Return [x, y] of the center of cell containing provided text 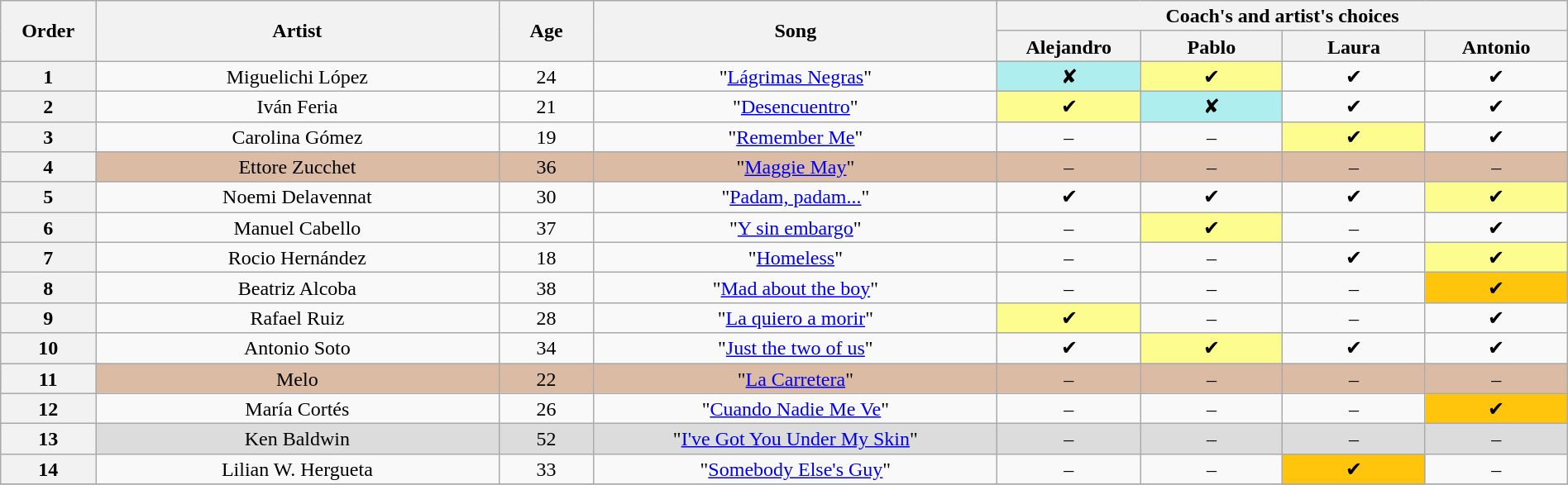
"Cuando Nadie Me Ve" [796, 408]
10 [48, 349]
"Y sin embargo" [796, 228]
2 [48, 106]
22 [546, 378]
Carolina Gómez [298, 137]
Lilian W. Hergueta [298, 469]
Pablo [1212, 46]
"Just the two of us" [796, 349]
Manuel Cabello [298, 228]
Rafael Ruiz [298, 317]
8 [48, 288]
19 [546, 137]
Noemi Delavennat [298, 197]
1 [48, 76]
María Cortés [298, 408]
Coach's and artist's choices [1283, 17]
30 [546, 197]
Alejandro [1068, 46]
"Lágrimas Negras" [796, 76]
"Somebody Else's Guy" [796, 469]
Artist [298, 31]
36 [546, 167]
24 [546, 76]
Beatriz Alcoba [298, 288]
"Homeless" [796, 258]
Laura [1354, 46]
"Padam, padam..." [796, 197]
Melo [298, 378]
14 [48, 469]
28 [546, 317]
Miguelichi López [298, 76]
Iván Feria [298, 106]
37 [546, 228]
Order [48, 31]
18 [546, 258]
6 [48, 228]
11 [48, 378]
Song [796, 31]
5 [48, 197]
34 [546, 349]
12 [48, 408]
26 [546, 408]
"La Carretera" [796, 378]
Ken Baldwin [298, 440]
"Maggie May" [796, 167]
"Mad about the boy" [796, 288]
9 [48, 317]
Age [546, 31]
Antonio Soto [298, 349]
"I've Got You Under My Skin" [796, 440]
"La quiero a morir" [796, 317]
21 [546, 106]
"Remember Me" [796, 137]
4 [48, 167]
13 [48, 440]
Antonio [1496, 46]
Ettore Zucchet [298, 167]
"Desencuentro" [796, 106]
38 [546, 288]
52 [546, 440]
3 [48, 137]
Rocio Hernández [298, 258]
33 [546, 469]
7 [48, 258]
